For the text-containing cell, return its midpoint in (X, Y) coordinate format. 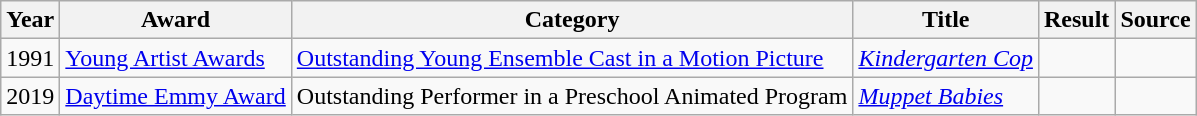
Muppet Babies (946, 96)
1991 (30, 58)
Title (946, 20)
Young Artist Awards (176, 58)
Outstanding Performer in a Preschool Animated Program (572, 96)
2019 (30, 96)
Year (30, 20)
Award (176, 20)
Source (1156, 20)
Kindergarten Cop (946, 58)
Outstanding Young Ensemble Cast in a Motion Picture (572, 58)
Daytime Emmy Award (176, 96)
Category (572, 20)
Result (1076, 20)
